Locate the cell with the specified text and output its (x, y) center coordinate. 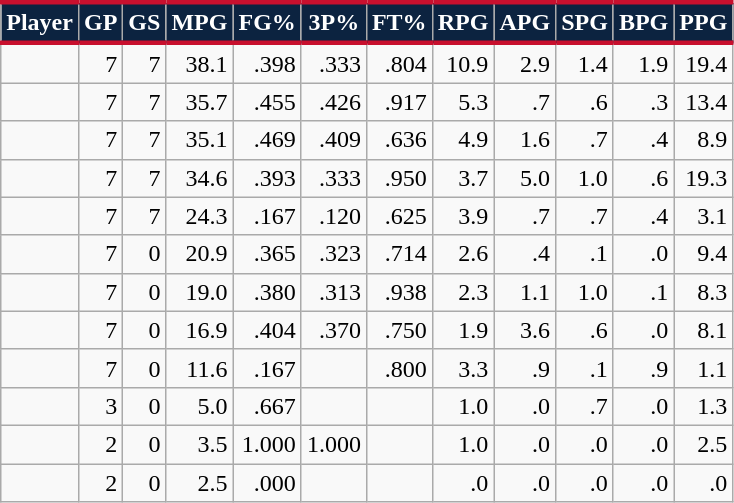
.380 (267, 292)
.804 (399, 63)
FG% (267, 22)
.313 (334, 292)
20.9 (200, 254)
35.1 (200, 140)
.667 (267, 406)
RPG (463, 22)
.120 (334, 216)
BPG (643, 22)
9.4 (704, 254)
16.9 (200, 330)
13.4 (704, 102)
5.3 (463, 102)
8.1 (704, 330)
.625 (399, 216)
.455 (267, 102)
.426 (334, 102)
FT% (399, 22)
.404 (267, 330)
3.6 (525, 330)
19.3 (704, 178)
.323 (334, 254)
Player (40, 22)
.714 (399, 254)
.469 (267, 140)
.917 (399, 102)
.3 (643, 102)
3.1 (704, 216)
.938 (399, 292)
1.3 (704, 406)
SPG (585, 22)
4.9 (463, 140)
19.4 (704, 63)
24.3 (200, 216)
PPG (704, 22)
8.3 (704, 292)
38.1 (200, 63)
MPG (200, 22)
.409 (334, 140)
.393 (267, 178)
.636 (399, 140)
3.5 (200, 444)
2.9 (525, 63)
.370 (334, 330)
3P% (334, 22)
3 (100, 406)
.000 (267, 483)
.950 (399, 178)
3.9 (463, 216)
2.3 (463, 292)
.750 (399, 330)
1.6 (525, 140)
GS (144, 22)
11.6 (200, 368)
19.0 (200, 292)
.800 (399, 368)
34.6 (200, 178)
GP (100, 22)
.365 (267, 254)
35.7 (200, 102)
APG (525, 22)
1.4 (585, 63)
10.9 (463, 63)
3.7 (463, 178)
.398 (267, 63)
2.6 (463, 254)
8.9 (704, 140)
3.3 (463, 368)
